Pinpoint the cell where the given text exists, returning its [x, y] midpoint coordinate. 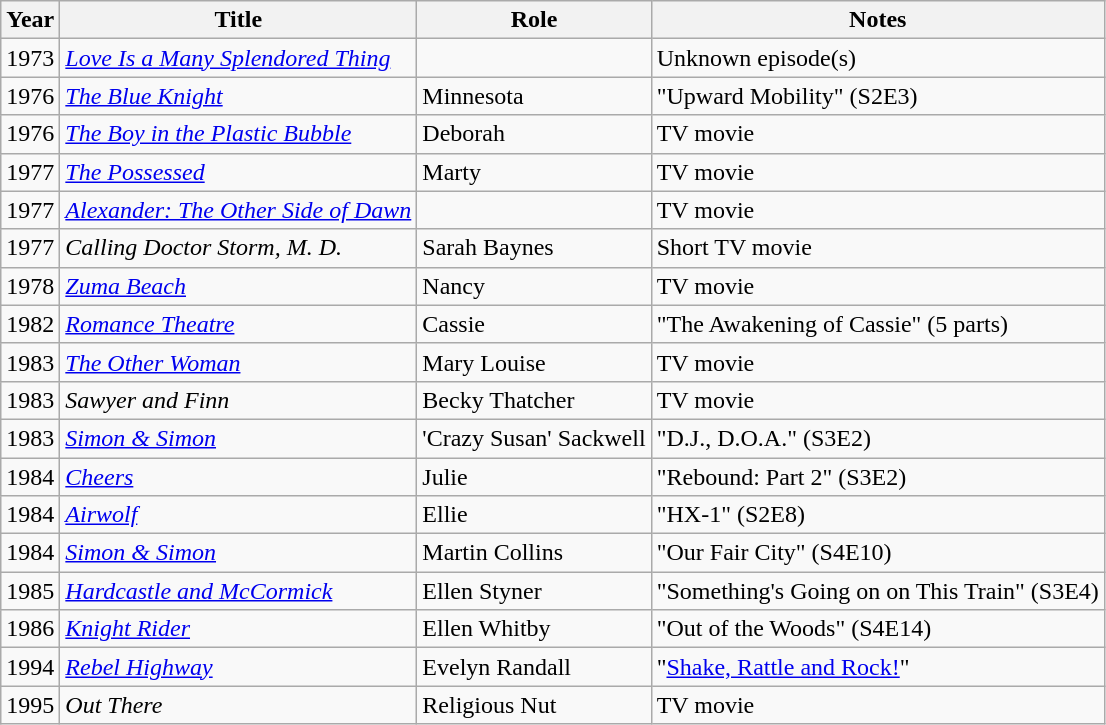
Airwolf [238, 515]
"Shake, Rattle and Rock!" [878, 667]
Mary Louise [534, 362]
Nancy [534, 286]
Cassie [534, 324]
Calling Doctor Storm, M. D. [238, 248]
Minnesota [534, 96]
Knight Rider [238, 629]
Hardcastle and McCormick [238, 591]
Out There [238, 705]
Romance Theatre [238, 324]
'Crazy Susan' Sackwell [534, 438]
1985 [30, 591]
Love Is a Many Splendored Thing [238, 58]
1973 [30, 58]
1986 [30, 629]
"Our Fair City" (S4E10) [878, 553]
Alexander: The Other Side of Dawn [238, 210]
The Possessed [238, 172]
Sawyer and Finn [238, 400]
1982 [30, 324]
Religious Nut [534, 705]
Role [534, 20]
Sarah Baynes [534, 248]
Deborah [534, 134]
Julie [534, 477]
Becky Thatcher [534, 400]
Year [30, 20]
"Rebound: Part 2" (S3E2) [878, 477]
The Blue Knight [238, 96]
Ellie [534, 515]
"HX-1" (S2E8) [878, 515]
Martin Collins [534, 553]
Ellen Whitby [534, 629]
"Something's Going on on This Train" (S3E4) [878, 591]
Marty [534, 172]
"The Awakening of Cassie" (5 parts) [878, 324]
Short TV movie [878, 248]
Cheers [238, 477]
1994 [30, 667]
The Other Woman [238, 362]
Unknown episode(s) [878, 58]
The Boy in the Plastic Bubble [238, 134]
Zuma Beach [238, 286]
"D.J., D.O.A." (S3E2) [878, 438]
"Upward Mobility" (S2E3) [878, 96]
Rebel Highway [238, 667]
"Out of the Woods" (S4E14) [878, 629]
1978 [30, 286]
Notes [878, 20]
Evelyn Randall [534, 667]
Ellen Styner [534, 591]
1995 [30, 705]
Title [238, 20]
